Capture the cell that displays the provided text and extract its [X, Y] central coordinate. 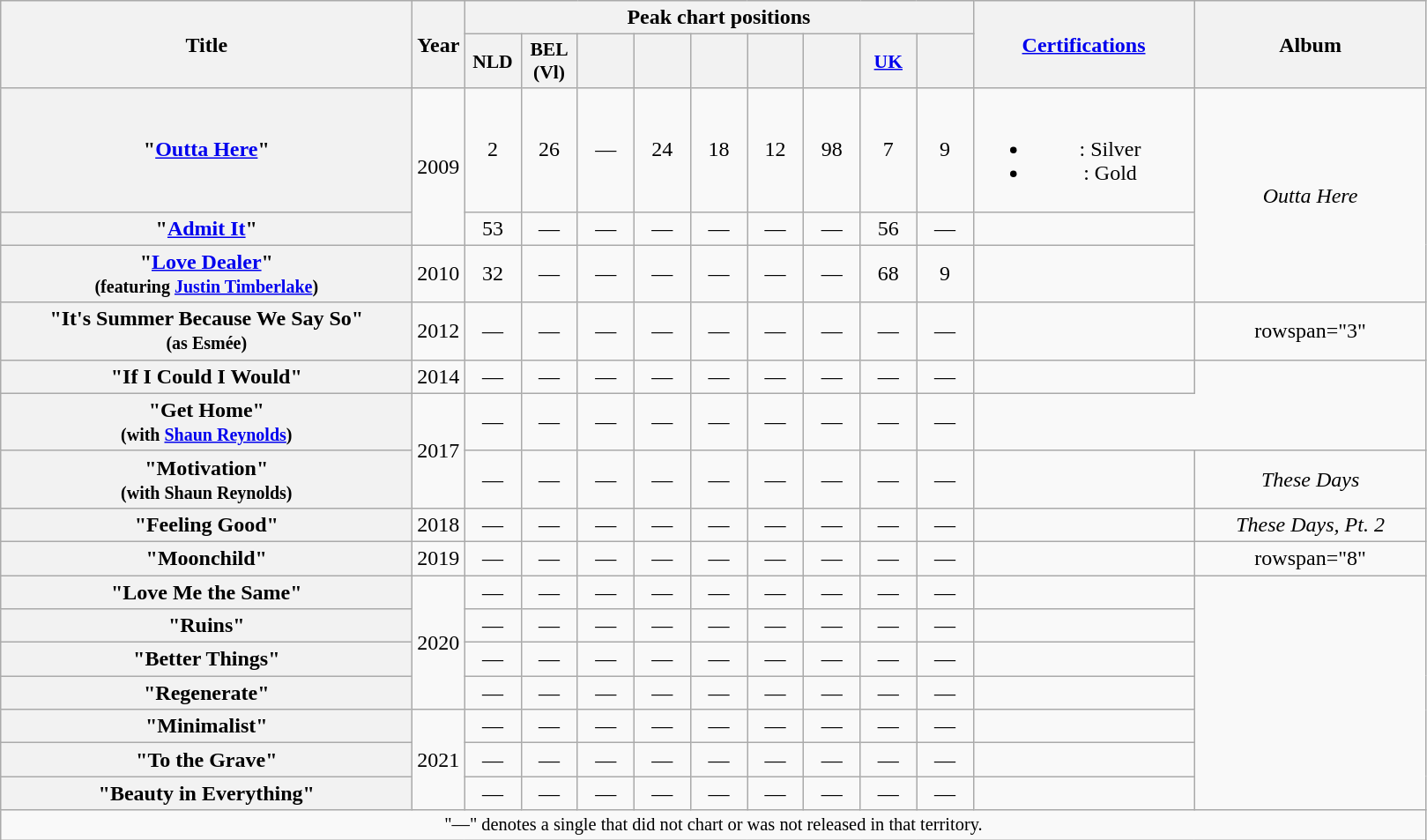
"If I Could I Would" [206, 376]
98 [832, 150]
"Love Me the Same" [206, 591]
26 [549, 150]
"—" denotes a single that did not chart or was not released in that territory. [714, 825]
"Admit It" [206, 228]
Album [1310, 44]
2017 [439, 450]
32 [493, 273]
"Love Dealer"(featuring Justin Timberlake) [206, 273]
Certifications [1084, 44]
"Regenerate" [206, 693]
2 [493, 150]
56 [888, 228]
"Ruins" [206, 626]
2019 [439, 558]
BEL(Vl) [549, 62]
"Moonchild" [206, 558]
12 [776, 150]
2014 [439, 376]
: Silver: Gold [1084, 150]
These Days, Pt. 2 [1310, 524]
"Beauty in Everything" [206, 793]
"Feeling Good" [206, 524]
2012 [439, 331]
68 [888, 273]
"Outta Here" [206, 150]
UK [888, 62]
53 [493, 228]
"Get Home"(with Shaun Reynolds) [206, 421]
24 [662, 150]
NLD [493, 62]
"Minimalist" [206, 726]
Outta Here [1310, 196]
18 [718, 150]
2020 [439, 642]
"Better Things" [206, 659]
These Days [1310, 479]
Year [439, 44]
"It's Summer Because We Say So"(as Esmée) [206, 331]
"To the Grave" [206, 760]
Title [206, 44]
2009 [439, 167]
2018 [439, 524]
2021 [439, 760]
rowspan="3" [1310, 331]
7 [888, 150]
rowspan="8" [1310, 558]
"Motivation"(with Shaun Reynolds) [206, 479]
Peak chart positions [719, 18]
2010 [439, 273]
